Detect which cell encompasses the target text, then output its [X, Y] center coordinate. 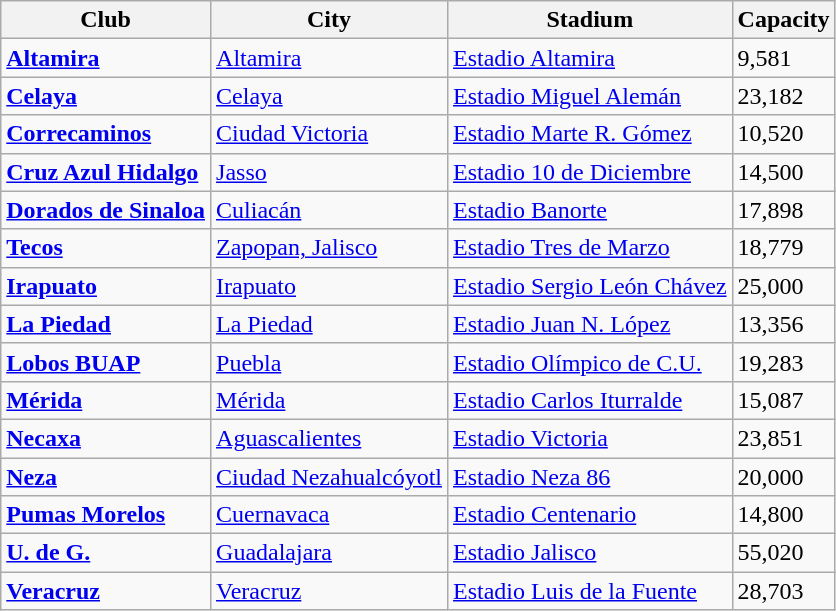
Estadio Jalisco [590, 553]
Capacity [784, 20]
Guadalajara [330, 553]
Correcaminos [106, 134]
23,182 [784, 96]
Pumas Morelos [106, 515]
U. de G. [106, 553]
9,581 [784, 58]
20,000 [784, 477]
Neza [106, 477]
14,500 [784, 172]
Estadio Luis de la Fuente [590, 591]
City [330, 20]
Estadio Carlos Iturralde [590, 400]
18,779 [784, 248]
Estadio Marte R. Gómez [590, 134]
Estadio Neza 86 [590, 477]
Estadio Miguel Alemán [590, 96]
10,520 [784, 134]
Estadio 10 de Diciembre [590, 172]
Estadio Victoria [590, 438]
Culiacán [330, 210]
14,800 [784, 515]
Estadio Olímpico de C.U. [590, 362]
Cruz Azul Hidalgo [106, 172]
Estadio Tres de Marzo [590, 248]
Jasso [330, 172]
Ciudad Victoria [330, 134]
Zapopan, Jalisco [330, 248]
Estadio Banorte [590, 210]
Dorados de Sinaloa [106, 210]
Lobos BUAP [106, 362]
Puebla [330, 362]
Necaxa [106, 438]
28,703 [784, 591]
55,020 [784, 553]
Stadium [590, 20]
25,000 [784, 286]
19,283 [784, 362]
Estadio Sergio León Chávez [590, 286]
Cuernavaca [330, 515]
Aguascalientes [330, 438]
13,356 [784, 324]
15,087 [784, 400]
17,898 [784, 210]
Tecos [106, 248]
Club [106, 20]
23,851 [784, 438]
Ciudad Nezahualcóyotl [330, 477]
Estadio Centenario [590, 515]
Estadio Juan N. López [590, 324]
Estadio Altamira [590, 58]
